Provide the (x, y) coordinate of the cell's center where the given text is located.  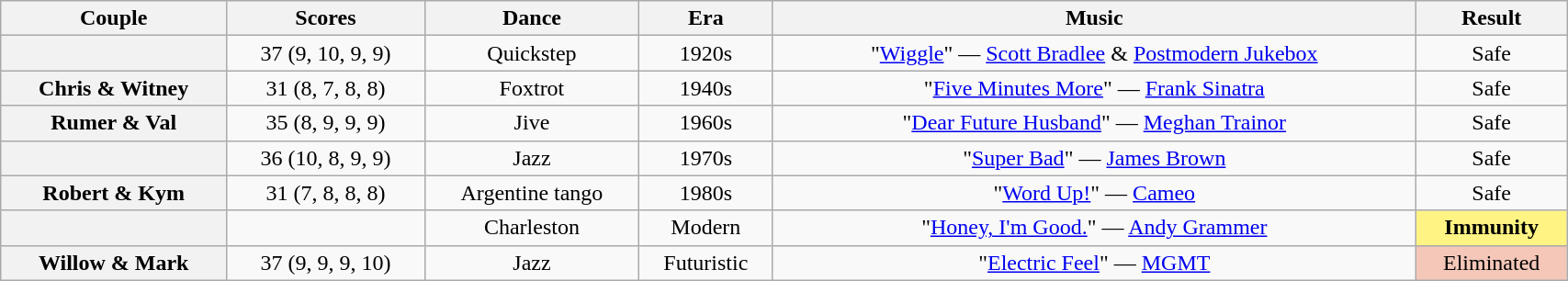
Couple (114, 18)
1960s (705, 123)
Quickstep (532, 53)
1980s (705, 193)
37 (9, 9, 9, 10) (326, 263)
1940s (705, 88)
Eliminated (1492, 263)
1970s (705, 158)
Scores (326, 18)
Modern (705, 228)
"Super Bad" — James Brown (1095, 158)
Willow & Mark (114, 263)
Robert & Kym (114, 193)
Futuristic (705, 263)
Music (1095, 18)
35 (8, 9, 9, 9) (326, 123)
1920s (705, 53)
37 (9, 10, 9, 9) (326, 53)
Rumer & Val (114, 123)
31 (8, 7, 8, 8) (326, 88)
"Word Up!" — Cameo (1095, 193)
31 (7, 8, 8, 8) (326, 193)
"Dear Future Husband" — Meghan Trainor (1095, 123)
Argentine tango (532, 193)
Era (705, 18)
Dance (532, 18)
Result (1492, 18)
Foxtrot (532, 88)
Jive (532, 123)
"Five Minutes More" — Frank Sinatra (1095, 88)
Immunity (1492, 228)
"Honey, I'm Good." — Andy Grammer (1095, 228)
Charleston (532, 228)
"Electric Feel" — MGMT (1095, 263)
36 (10, 8, 9, 9) (326, 158)
Chris & Witney (114, 88)
"Wiggle" — Scott Bradlee & Postmodern Jukebox (1095, 53)
